Return (X, Y) of the center of cell containing provided text 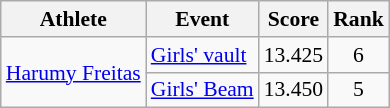
13.450 (294, 90)
6 (358, 55)
Girls' vault (202, 55)
Harumy Freitas (74, 72)
Score (294, 19)
5 (358, 90)
Event (202, 19)
Athlete (74, 19)
Rank (358, 19)
Girls' Beam (202, 90)
13.425 (294, 55)
